Pinpoint the cell where the given text exists, returning its [X, Y] midpoint coordinate. 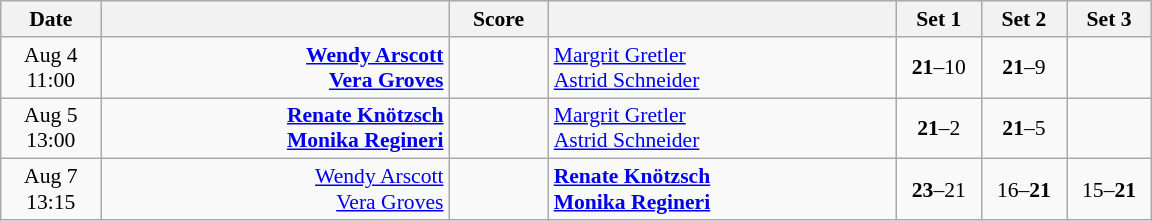
Set 2 [1024, 19]
Aug 513:00 [51, 128]
21–9 [1024, 68]
23–21 [938, 190]
16–21 [1024, 190]
Set 1 [938, 19]
21–2 [938, 128]
Score [498, 19]
15–21 [1108, 190]
21–5 [1024, 128]
21–10 [938, 68]
Aug 713:15 [51, 190]
Date [51, 19]
Aug 411:00 [51, 68]
Set 3 [1108, 19]
